Capture the cell that displays the provided text and extract its [X, Y] central coordinate. 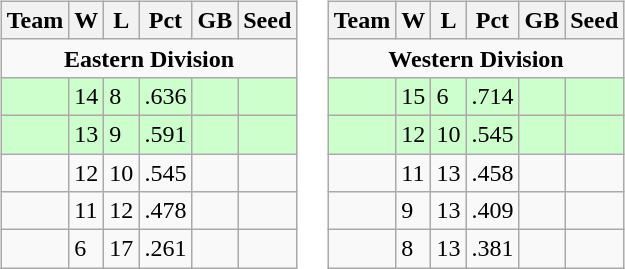
Western Division [476, 58]
.591 [166, 134]
.261 [166, 249]
14 [86, 96]
Eastern Division [149, 58]
17 [122, 249]
.636 [166, 96]
.478 [166, 211]
15 [414, 96]
.714 [492, 96]
.458 [492, 173]
.381 [492, 249]
.409 [492, 211]
